Return the [x, y] coordinate for the center point of the cell that contains the specified text.  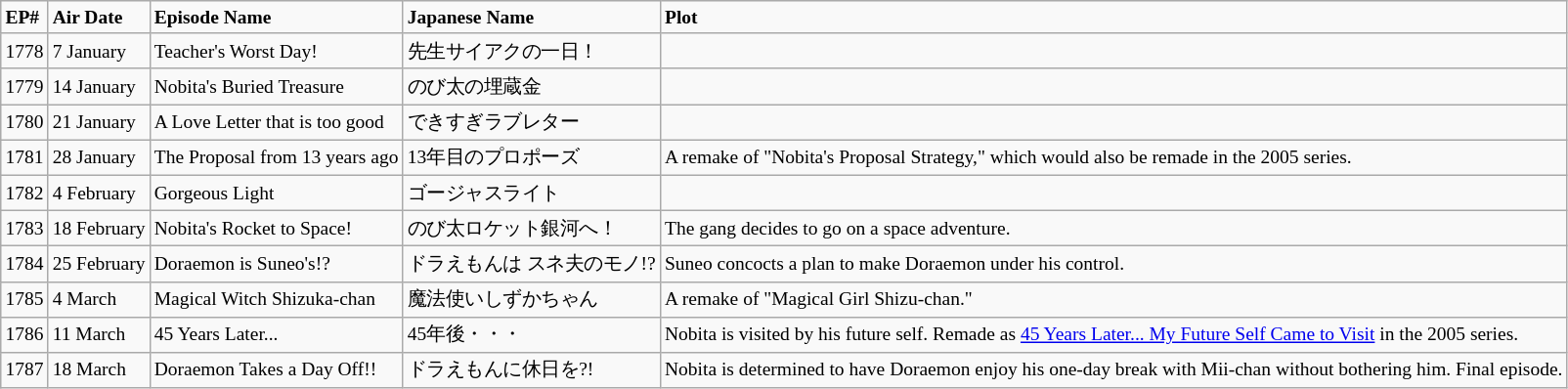
Nobita is determined to have Doraemon enjoy his one-day break with Mii-chan without bothering him. Final episode. [1113, 370]
Plot [1113, 18]
EP# [24, 18]
Nobita's Buried Treasure [276, 86]
25 February [99, 264]
Magical Witch Shizuka-chan [276, 299]
Doraemon is Suneo's!? [276, 264]
18 February [99, 228]
Suneo concocts a plan to make Doraemon under his control. [1113, 264]
45年後・・・ [532, 334]
1781 [24, 157]
A Love Letter that is too good [276, 122]
18 March [99, 370]
The Proposal from 13 years ago [276, 157]
Nobita's Rocket to Space! [276, 228]
The gang decides to go on a space adventure. [1113, 228]
Teacher's Worst Day! [276, 51]
1782 [24, 193]
ゴージャスライト [532, 193]
7 January [99, 51]
Air Date [99, 18]
A remake of "Nobita's Proposal Strategy," which would also be remade in the 2005 series. [1113, 157]
のび太の埋蔵金 [532, 86]
A remake of "Magical Girl Shizu-chan." [1113, 299]
1786 [24, 334]
Nobita is visited by his future self. Remade as 45 Years Later... My Future Self Came to Visit in the 2005 series. [1113, 334]
28 January [99, 157]
21 January [99, 122]
ドラえもんは スネ夫のモノ!? [532, 264]
45 Years Later... [276, 334]
1783 [24, 228]
ドラえもんに休日を?! [532, 370]
14 January [99, 86]
Japanese Name [532, 18]
1780 [24, 122]
Gorgeous Light [276, 193]
Doraemon Takes a Day Off!! [276, 370]
11 March [99, 334]
できすぎラブレター [532, 122]
1779 [24, 86]
1778 [24, 51]
先生サイアクの一日！ [532, 51]
1784 [24, 264]
4 February [99, 193]
13年目のプロポーズ [532, 157]
Episode Name [276, 18]
4 March [99, 299]
1785 [24, 299]
のび太ロケット銀河へ！ [532, 228]
魔法使いしずかちゃん [532, 299]
1787 [24, 370]
